Return (X, Y) of the center of cell containing provided text 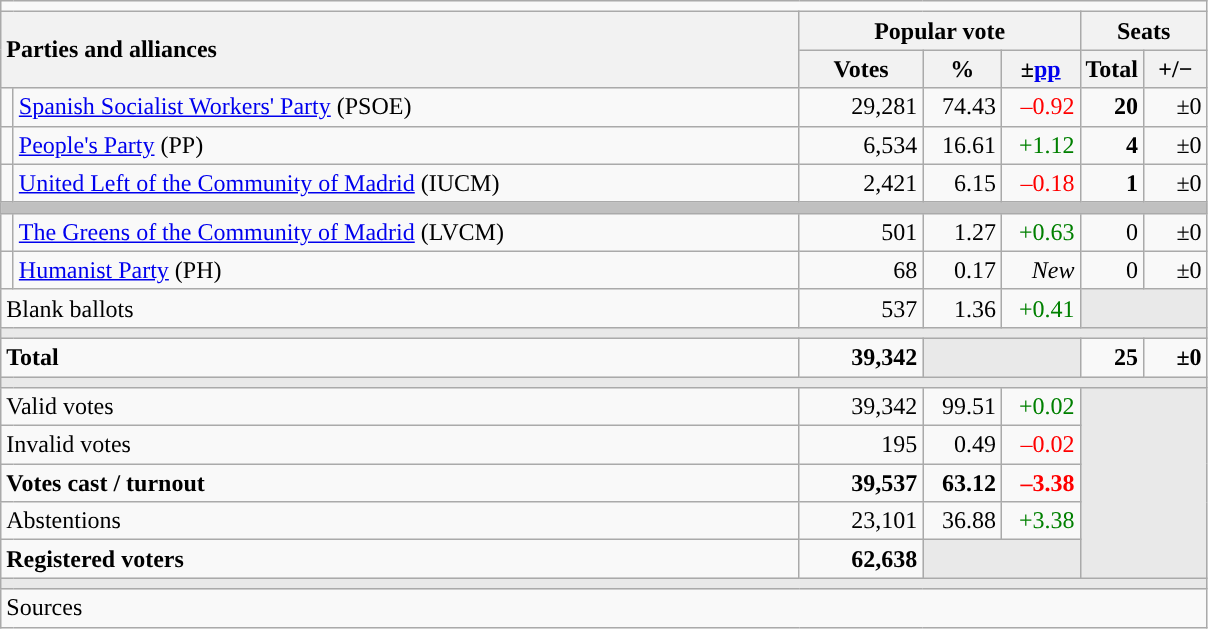
New (1040, 270)
+/− (1176, 69)
1 (1112, 183)
Valid votes (400, 407)
±pp (1040, 69)
23,101 (861, 521)
+0.41 (1040, 308)
People's Party (PP) (406, 145)
Registered voters (400, 559)
195 (861, 445)
–0.02 (1040, 445)
Popular vote (940, 31)
Abstentions (400, 521)
Humanist Party (PH) (406, 270)
Blank ballots (400, 308)
–3.38 (1040, 483)
39,537 (861, 483)
1.36 (962, 308)
+0.63 (1040, 232)
6,534 (861, 145)
–0.92 (1040, 107)
Votes cast / turnout (400, 483)
25 (1112, 357)
Spanish Socialist Workers' Party (PSOE) (406, 107)
Parties and alliances (400, 50)
0.17 (962, 270)
1.27 (962, 232)
–0.18 (1040, 183)
Invalid votes (400, 445)
74.43 (962, 107)
0.49 (962, 445)
20 (1112, 107)
6.15 (962, 183)
501 (861, 232)
36.88 (962, 521)
29,281 (861, 107)
The Greens of the Community of Madrid (LVCM) (406, 232)
4 (1112, 145)
+0.02 (1040, 407)
16.61 (962, 145)
2,421 (861, 183)
99.51 (962, 407)
68 (861, 270)
% (962, 69)
62,638 (861, 559)
63.12 (962, 483)
+1.12 (1040, 145)
537 (861, 308)
Sources (604, 608)
+3.38 (1040, 521)
Seats (1144, 31)
Votes (861, 69)
United Left of the Community of Madrid (IUCM) (406, 183)
